Determine the (X, Y) coordinate at the center of the cell enclosing the given text.  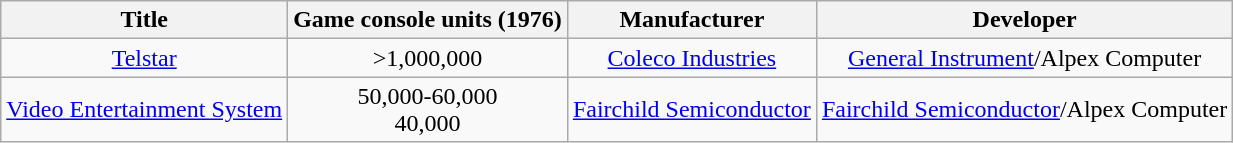
Game console units (1976) (428, 20)
Developer (1024, 20)
Fairchild Semiconductor/Alpex Computer (1024, 110)
Fairchild Semiconductor (692, 110)
Title (144, 20)
General Instrument/Alpex Computer (1024, 58)
Telstar (144, 58)
Manufacturer (692, 20)
>1,000,000 (428, 58)
50,000-60,00040,000 (428, 110)
Coleco Industries (692, 58)
Video Entertainment System (144, 110)
